Detect which cell encompasses the target text, then output its [X, Y] center coordinate. 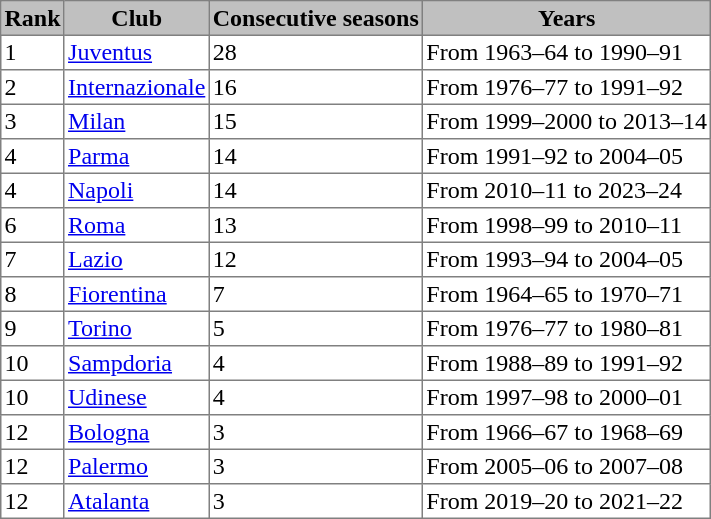
From 2005–06 to 2007–08 [567, 466]
Consecutive seasons [316, 18]
Roma [136, 225]
Palermo [136, 466]
From 2019–20 to 2021–22 [567, 501]
Juventus [136, 52]
Lazio [136, 259]
Fiorentina [136, 294]
2 [33, 87]
1 [33, 52]
16 [316, 87]
From 1991–92 to 2004–05 [567, 156]
From 1997–98 to 2000–01 [567, 397]
Years [567, 18]
Napoli [136, 190]
From 1963–64 to 1990–91 [567, 52]
From 1976–77 to 1991–92 [567, 87]
Club [136, 18]
9 [33, 328]
Udinese [136, 397]
8 [33, 294]
Sampdoria [136, 363]
Milan [136, 121]
Atalanta [136, 501]
Rank [33, 18]
5 [316, 328]
From 1998–99 to 2010–11 [567, 225]
From 2010–11 to 2023–24 [567, 190]
From 1976–77 to 1980–81 [567, 328]
From 1964–65 to 1970–71 [567, 294]
From 1999–2000 to 2013–14 [567, 121]
From 1988–89 to 1991–92 [567, 363]
13 [316, 225]
Parma [136, 156]
Internazionale [136, 87]
From 1993–94 to 2004–05 [567, 259]
15 [316, 121]
6 [33, 225]
From 1966–67 to 1968–69 [567, 432]
Bologna [136, 432]
Torino [136, 328]
28 [316, 52]
